Search for the cell housing the specified text and yield its (X, Y) center coordinate. 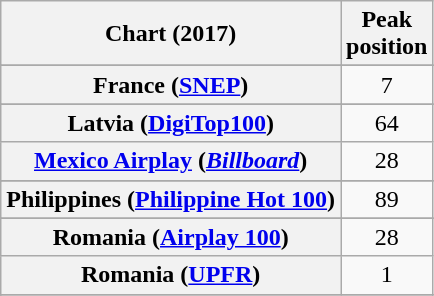
Latvia (DigiTop100) (171, 123)
Romania (Airplay 100) (171, 237)
Peakposition (387, 34)
Chart (2017) (171, 34)
Romania (UPFR) (171, 275)
Philippines (Philippine Hot 100) (171, 199)
France (SNEP) (171, 85)
64 (387, 123)
1 (387, 275)
Mexico Airplay (Billboard) (171, 161)
89 (387, 199)
7 (387, 85)
